Capture the cell that displays the provided text and extract its (x, y) central coordinate. 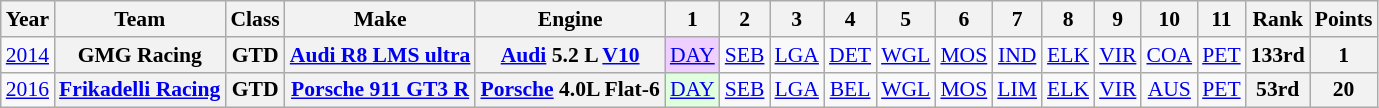
GMG Racing (140, 55)
Audi 5.2 L V10 (570, 55)
6 (964, 19)
4 (850, 19)
8 (1068, 19)
Audi R8 LMS ultra (380, 55)
Points (1344, 19)
133rd (1278, 55)
IND (1017, 55)
LIM (1017, 90)
20 (1344, 90)
Frikadelli Racing (140, 90)
2 (745, 19)
Porsche 911 GT3 R (380, 90)
5 (906, 19)
BEL (850, 90)
Rank (1278, 19)
2014 (28, 55)
Team (140, 19)
Engine (570, 19)
Porsche 4.0L Flat-6 (570, 90)
2016 (28, 90)
Class (254, 19)
Make (380, 19)
11 (1222, 19)
9 (1118, 19)
10 (1169, 19)
Year (28, 19)
COA (1169, 55)
AUS (1169, 90)
3 (797, 19)
53rd (1278, 90)
DET (850, 55)
7 (1017, 19)
